Capture the cell that displays the provided text and extract its (X, Y) central coordinate. 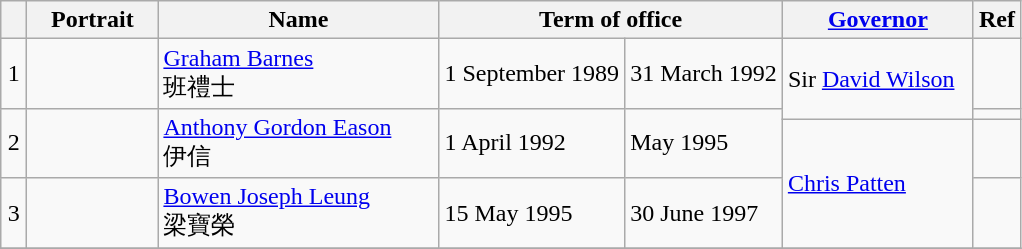
31 March 1992 (704, 74)
Graham Barnes班禮士 (298, 74)
Anthony Gordon Eason伊信 (298, 143)
1 (14, 74)
Term of office (610, 20)
Sir David Wilson (878, 80)
1 April 1992 (532, 143)
Governor (878, 20)
Bowen Joseph Leung梁寶榮 (298, 213)
15 May 1995 (532, 213)
Chris Patten (878, 183)
1 September 1989 (532, 74)
3 (14, 213)
2 (14, 143)
Name (298, 20)
May 1995 (704, 143)
30 June 1997 (704, 213)
Portrait (92, 20)
Ref (996, 20)
